Identify which cell holds the provided text, then report its [X, Y] central coordinate. 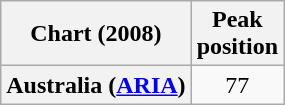
Australia (ARIA) [96, 85]
Peakposition [237, 34]
77 [237, 85]
Chart (2008) [96, 34]
